Return [x, y] of the center of cell containing provided text 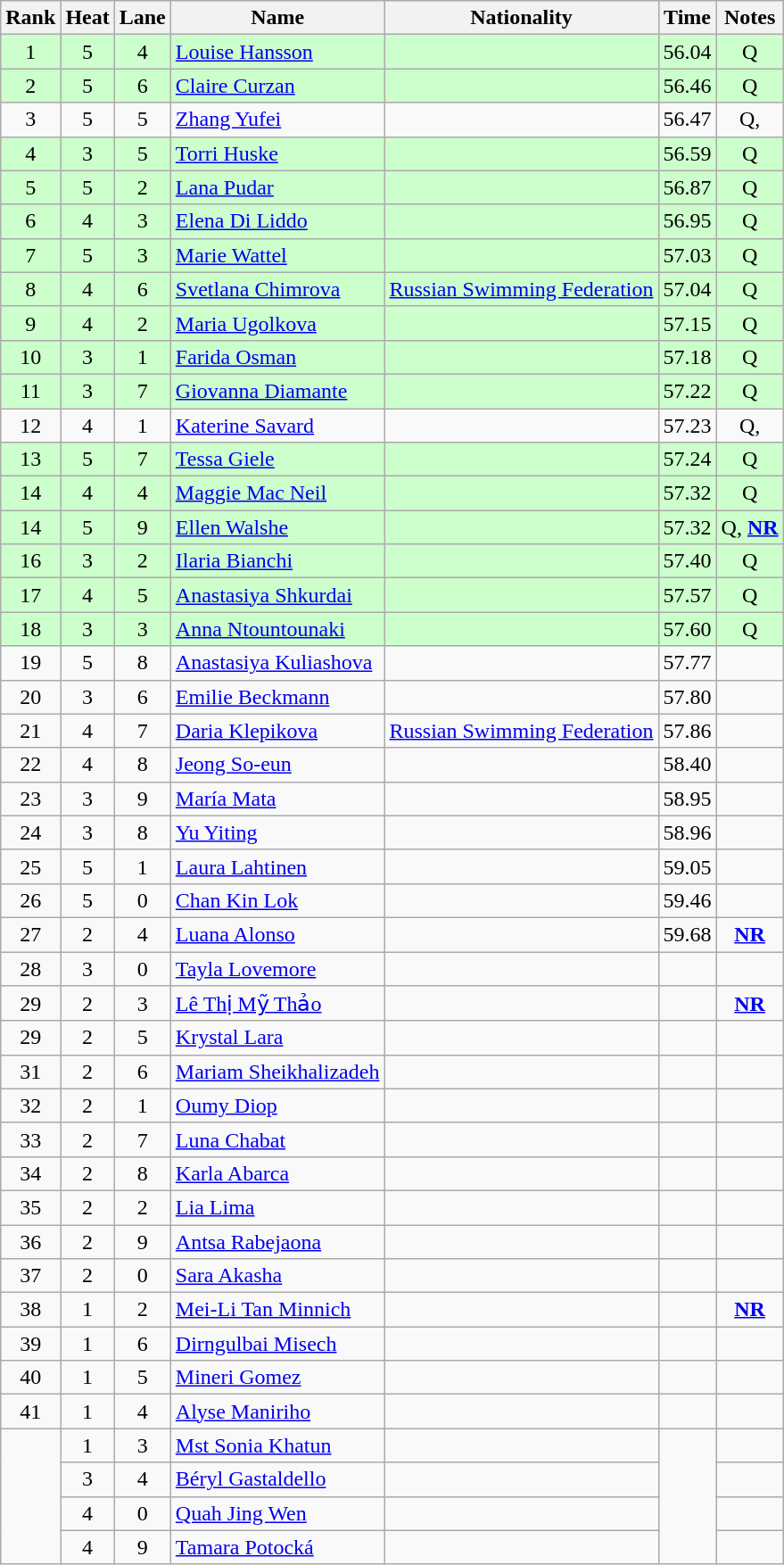
Name [277, 18]
33 [30, 1139]
57.40 [687, 561]
39 [30, 1344]
57.18 [687, 357]
57.77 [687, 663]
36 [30, 1241]
24 [30, 832]
Ilaria Bianchi [277, 561]
Emilie Beckmann [277, 697]
59.05 [687, 866]
28 [30, 968]
57.03 [687, 255]
38 [30, 1310]
25 [30, 866]
32 [30, 1105]
56.59 [687, 153]
59.46 [687, 900]
Mst Sonia Khatun [277, 1445]
Lana Pudar [277, 187]
Nationality [521, 18]
58.95 [687, 799]
57.57 [687, 595]
Marie Wattel [277, 255]
Tamara Potocká [277, 1547]
Jeong So-eun [277, 765]
Svetlana Chimrova [277, 289]
Mariam Sheikhalizadeh [277, 1072]
Quah Jing Wen [277, 1513]
57.23 [687, 426]
40 [30, 1378]
13 [30, 460]
Luna Chabat [277, 1139]
56.47 [687, 120]
17 [30, 595]
Sara Akasha [277, 1276]
Luana Alonso [277, 934]
56.46 [687, 86]
Torri Huske [277, 153]
Mineri Gomez [277, 1378]
58.96 [687, 832]
18 [30, 629]
Elena Di Liddo [277, 221]
Time [687, 18]
41 [30, 1412]
57.24 [687, 460]
Oumy Diop [277, 1105]
22 [30, 765]
56.87 [687, 187]
Alyse Maniriho [277, 1412]
57.60 [687, 629]
Maggie Mac Neil [277, 493]
Lane [143, 18]
20 [30, 697]
Zhang Yufei [277, 120]
Rank [30, 18]
Karla Abarca [277, 1173]
27 [30, 934]
12 [30, 426]
Laura Lahtinen [277, 866]
57.04 [687, 289]
16 [30, 561]
Daria Klepikova [277, 731]
37 [30, 1276]
Krystal Lara [277, 1038]
11 [30, 391]
19 [30, 663]
Anna Ntountounaki [277, 629]
Yu Yiting [277, 832]
34 [30, 1173]
Ellen Walshe [277, 527]
Dirngulbai Misech [277, 1344]
56.95 [687, 221]
Antsa Rabejaona [277, 1241]
Mei-Li Tan Minnich [277, 1310]
Tayla Lovemore [277, 968]
Maria Ugolkova [277, 323]
Katerine Savard [277, 426]
57.15 [687, 323]
57.22 [687, 391]
10 [30, 357]
Heat [87, 18]
Q, NR [749, 527]
23 [30, 799]
Louise Hansson [277, 52]
Farida Osman [277, 357]
Lia Lima [277, 1207]
57.80 [687, 697]
58.40 [687, 765]
31 [30, 1072]
Tessa Giele [277, 460]
Giovanna Diamante [277, 391]
Chan Kin Lok [277, 900]
21 [30, 731]
María Mata [277, 799]
Béryl Gastaldello [277, 1479]
59.68 [687, 934]
57.86 [687, 731]
Claire Curzan [277, 86]
Anastasiya Shkurdai [277, 595]
56.04 [687, 52]
35 [30, 1207]
Anastasiya Kuliashova [277, 663]
Lê Thị Mỹ Thảo [277, 1004]
26 [30, 900]
Notes [749, 18]
